Capture the cell that displays the provided text and extract its [X, Y] central coordinate. 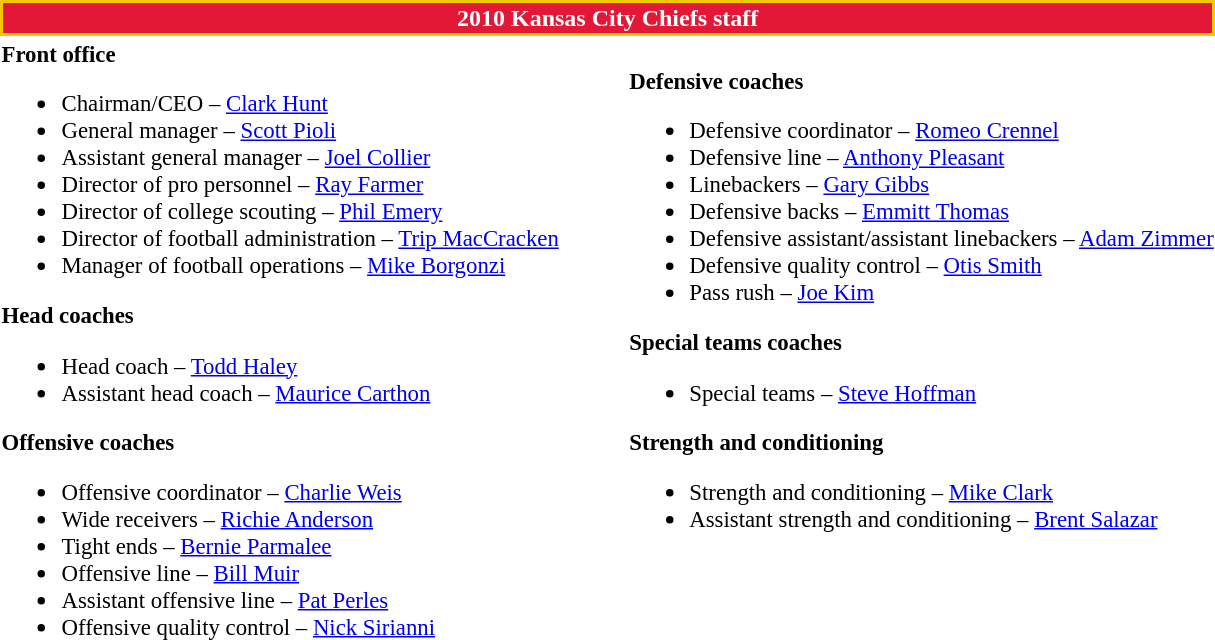
2010 Kansas City Chiefs staff [608, 18]
